Return the [x, y] coordinate for the center point of the cell that contains the specified text.  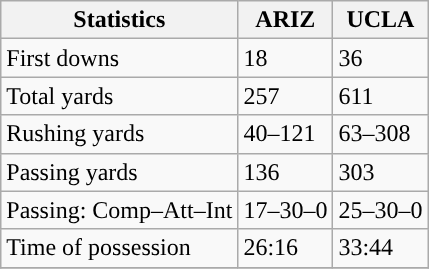
17–30–0 [286, 210]
136 [286, 172]
18 [286, 58]
Passing yards [120, 172]
Statistics [120, 20]
Passing: Comp–Att–Int [120, 210]
26:16 [286, 248]
611 [380, 96]
ARIZ [286, 20]
First downs [120, 58]
40–121 [286, 134]
33:44 [380, 248]
63–308 [380, 134]
UCLA [380, 20]
Time of possession [120, 248]
Total yards [120, 96]
Rushing yards [120, 134]
257 [286, 96]
36 [380, 58]
25–30–0 [380, 210]
303 [380, 172]
